Detect which cell encompasses the target text, then output its (X, Y) center coordinate. 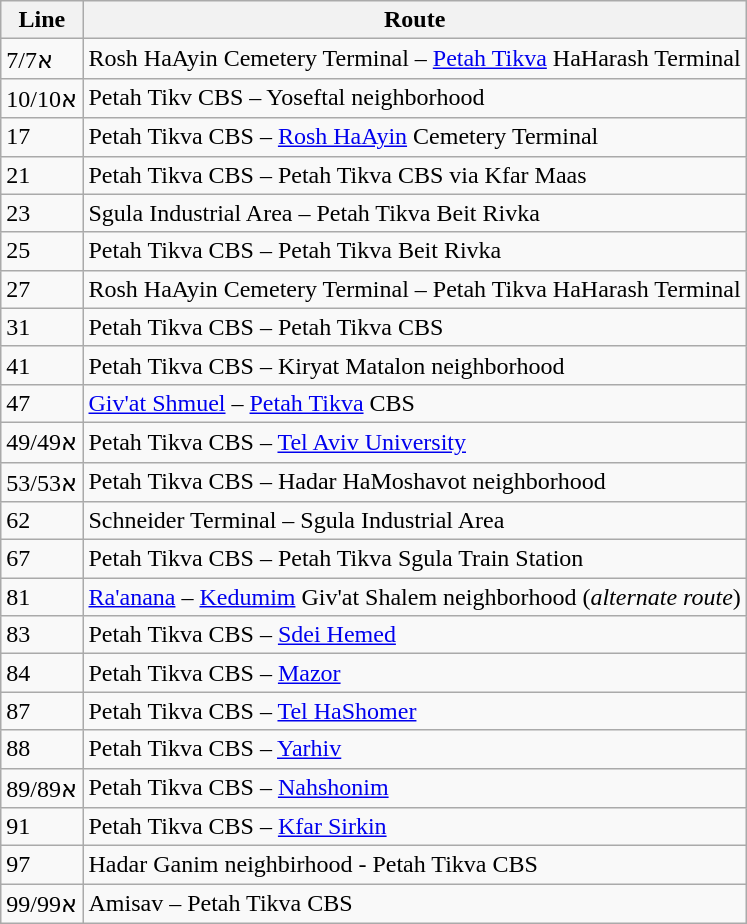
Petah Tikva CBS – Petah Tikva Sgula Train Station (414, 559)
62 (42, 521)
Petah Tikva CBS – Petah Tikva CBS (414, 327)
7/7א (42, 59)
Petah Tikva CBS – Petah Tikva CBS via Kfar Maas (414, 175)
Petah Tikva CBS – Tel HaShomer (414, 711)
25 (42, 251)
Petah Tikva CBS – Hadar HaMoshavot neighborhood (414, 482)
89/89א (42, 788)
Sgula Industrial Area – Petah Tikva Beit Rivka (414, 213)
84 (42, 673)
97 (42, 865)
17 (42, 137)
Ra'anana – Kedumim Giv'at Shalem neighborhood (alternate route) (414, 597)
Petah Tikva CBS – Mazor (414, 673)
Petah Tikva CBS – Sdei Hemed (414, 635)
21 (42, 175)
Line (42, 20)
49/49א (42, 442)
Amisav – Petah Tikva CBS (414, 904)
Petah Tikva CBS – Kiryat Matalon neighborhood (414, 365)
Petah Tikva CBS – Petah Tikva Beit Rivka (414, 251)
Petah Tikva CBS – Nahshonim (414, 788)
88 (42, 749)
53/53א (42, 482)
Petah Tikva CBS – Kfar Sirkin (414, 827)
Petah Tikva CBS – Tel Aviv University (414, 442)
87 (42, 711)
Petah Tikva CBS – Rosh HaAyin Cemetery Terminal (414, 137)
27 (42, 289)
41 (42, 365)
83 (42, 635)
Giv'at Shmuel – Petah Tikva CBS (414, 403)
Petah Tikv CBS – Yoseftal neighborhood (414, 98)
47 (42, 403)
81 (42, 597)
Route (414, 20)
99/99א (42, 904)
67 (42, 559)
Schneider Terminal – Sgula Industrial Area (414, 521)
31 (42, 327)
10/10א (42, 98)
91 (42, 827)
Hadar Ganim neighbirhood - Petah Tikva CBS (414, 865)
Petah Tikva CBS – Yarhiv (414, 749)
23 (42, 213)
